Provide the (X, Y) coordinate of the cell's center where the given text is located.  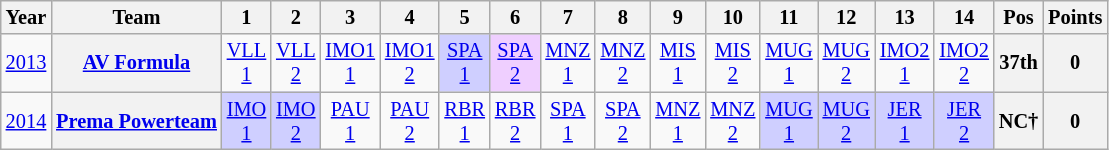
Year (26, 17)
10 (732, 17)
Pos (1018, 17)
Points (1075, 17)
VLL2 (296, 63)
MIS1 (678, 63)
4 (410, 17)
JER2 (964, 121)
12 (846, 17)
RBR1 (464, 121)
IMO12 (410, 63)
6 (515, 17)
8 (622, 17)
RBR2 (515, 121)
Team (136, 17)
5 (464, 17)
37th (1018, 63)
IMO21 (905, 63)
IMO22 (964, 63)
14 (964, 17)
13 (905, 17)
MIS2 (732, 63)
2013 (26, 63)
9 (678, 17)
IMO2 (296, 121)
Prema Powerteam (136, 121)
1 (246, 17)
NC† (1018, 121)
7 (568, 17)
11 (788, 17)
AV Formula (136, 63)
JER1 (905, 121)
3 (350, 17)
PAU2 (410, 121)
2014 (26, 121)
IMO11 (350, 63)
PAU1 (350, 121)
IMO1 (246, 121)
VLL1 (246, 63)
2 (296, 17)
